Pinpoint the cell where the given text exists, returning its [X, Y] midpoint coordinate. 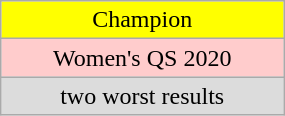
Champion [142, 20]
two worst results [142, 96]
Women's QS 2020 [142, 58]
